Return (x, y) of the center of cell containing provided text 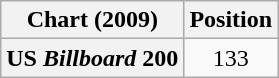
Position (231, 20)
US Billboard 200 (92, 58)
Chart (2009) (92, 20)
133 (231, 58)
